Search for the cell housing the specified text and yield its (x, y) center coordinate. 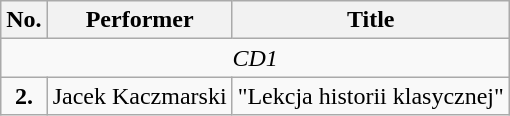
2. (24, 96)
Title (370, 20)
CD1 (256, 58)
"Lekcja historii klasycznej" (370, 96)
Performer (140, 20)
Jacek Kaczmarski (140, 96)
No. (24, 20)
